Scan for the cell matching the given text and deliver its [x, y] coordinate at center. 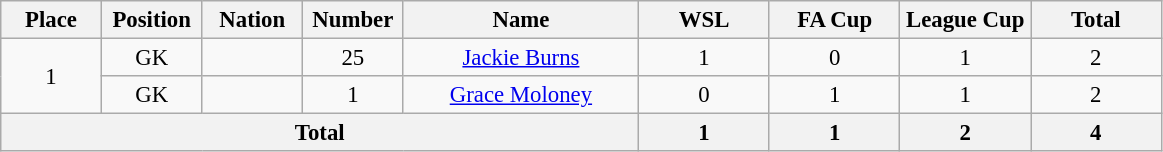
League Cup [966, 20]
Place [52, 20]
FA Cup [834, 20]
Name [521, 20]
25 [354, 58]
Nation [252, 20]
Number [354, 20]
4 [1096, 133]
Grace Moloney [521, 95]
Jackie Burns [521, 58]
Position [152, 20]
WSL [704, 20]
